Detect which cell encompasses the target text, then output its (x, y) center coordinate. 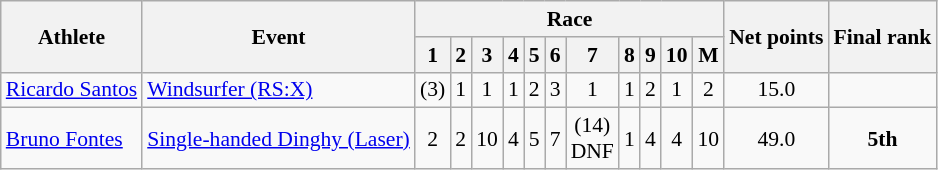
5th (882, 138)
6 (556, 55)
15.0 (776, 90)
Final rank (882, 36)
(3) (432, 90)
Bruno Fontes (72, 138)
Net points (776, 36)
M (709, 55)
Athlete (72, 36)
Windsurfer (RS:X) (278, 90)
Ricardo Santos (72, 90)
Single-handed Dinghy (Laser) (278, 138)
49.0 (776, 138)
(14)DNF (592, 138)
Race (570, 19)
9 (650, 55)
8 (630, 55)
Event (278, 36)
